Return the [X, Y] coordinate for the center point of the cell that contains the specified text.  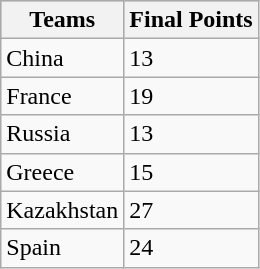
Russia [62, 134]
Final Points [191, 20]
19 [191, 96]
Kazakhstan [62, 210]
Spain [62, 248]
Teams [62, 20]
Greece [62, 172]
China [62, 58]
France [62, 96]
15 [191, 172]
27 [191, 210]
24 [191, 248]
